Return [x, y] of the center of cell containing provided text 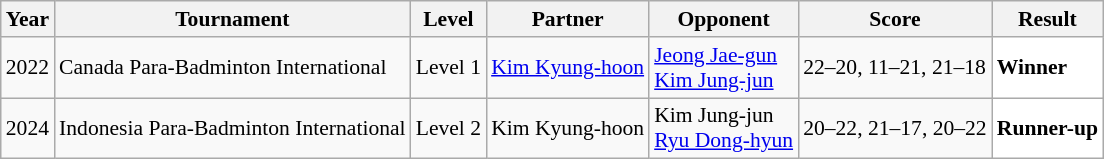
Runner-up [1048, 128]
Score [895, 19]
Indonesia Para-Badminton International [232, 128]
Canada Para-Badminton International [232, 68]
Kim Jung-jun Ryu Dong-hyun [724, 128]
Winner [1048, 68]
Result [1048, 19]
20–22, 21–17, 20–22 [895, 128]
Level 1 [448, 68]
Level 2 [448, 128]
22–20, 11–21, 21–18 [895, 68]
2024 [28, 128]
Jeong Jae-gun Kim Jung-jun [724, 68]
Year [28, 19]
2022 [28, 68]
Opponent [724, 19]
Tournament [232, 19]
Partner [568, 19]
Level [448, 19]
